For the text-containing cell, return its midpoint in (X, Y) coordinate format. 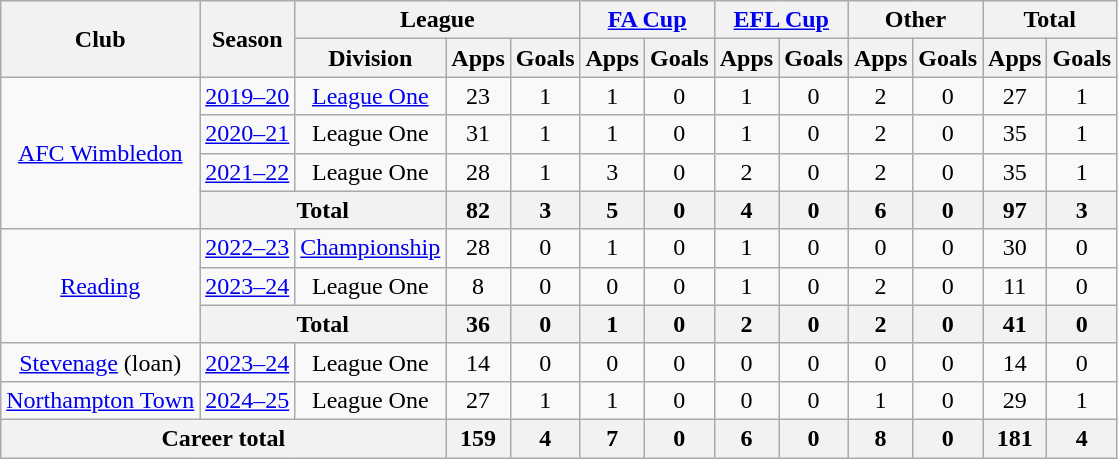
FA Cup (647, 20)
Other (915, 20)
5 (612, 210)
36 (478, 324)
82 (478, 210)
Season (248, 39)
2019–20 (248, 96)
League (438, 20)
2020–21 (248, 134)
2021–22 (248, 172)
Northampton Town (100, 400)
97 (1015, 210)
Championship (370, 248)
159 (478, 438)
AFC Wimbledon (100, 153)
29 (1015, 400)
Division (370, 58)
41 (1015, 324)
23 (478, 96)
2022–23 (248, 248)
181 (1015, 438)
EFL Cup (781, 20)
2024–25 (248, 400)
31 (478, 134)
7 (612, 438)
Career total (224, 438)
Club (100, 39)
Reading (100, 286)
Stevenage (loan) (100, 362)
30 (1015, 248)
11 (1015, 286)
